Search for the cell housing the specified text and yield its [X, Y] center coordinate. 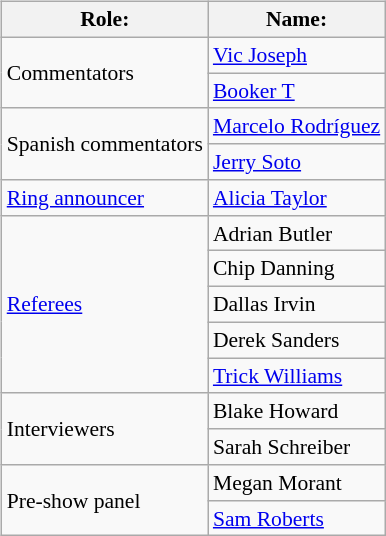
Pre-show panel [105, 500]
Spanish commentators [105, 144]
Ring announcer [105, 198]
Blake Howard [296, 411]
Chip Danning [296, 269]
Marcelo Rodríguez [296, 126]
Name: [296, 20]
Role: [105, 20]
Vic Joseph [296, 55]
Alicia Taylor [296, 198]
Dallas Irvin [296, 305]
Jerry Soto [296, 162]
Sam Roberts [296, 518]
Megan Morant [296, 483]
Booker T [296, 91]
Trick Williams [296, 376]
Referees [105, 304]
Derek Sanders [296, 340]
Interviewers [105, 428]
Sarah Schreiber [296, 447]
Commentators [105, 72]
Adrian Butler [296, 233]
